Detect which cell encompasses the target text, then output its (X, Y) center coordinate. 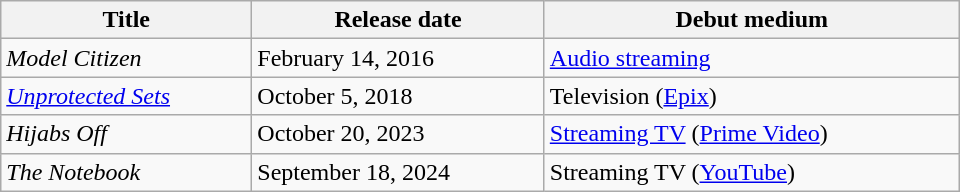
Debut medium (752, 20)
February 14, 2016 (398, 58)
October 20, 2023 (398, 134)
Hijabs Off (126, 134)
Streaming TV (Prime Video) (752, 134)
Title (126, 20)
Release date (398, 20)
The Notebook (126, 172)
Television (Epix) (752, 96)
Audio streaming (752, 58)
Unprotected Sets (126, 96)
Model Citizen (126, 58)
October 5, 2018 (398, 96)
Streaming TV (YouTube) (752, 172)
September 18, 2024 (398, 172)
